Return [x, y] of the center of cell containing provided text 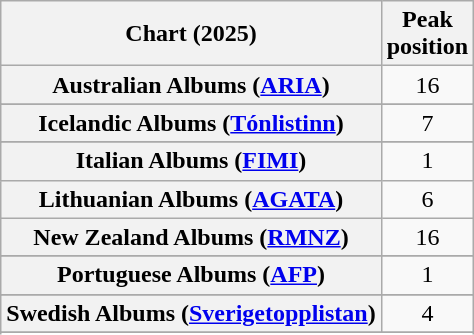
6 [427, 199]
7 [427, 123]
Portuguese Albums (AFP) [191, 275]
Icelandic Albums (Tónlistinn) [191, 123]
Swedish Albums (Sverigetopplistan) [191, 313]
Lithuanian Albums (AGATA) [191, 199]
Australian Albums (ARIA) [191, 85]
New Zealand Albums (RMNZ) [191, 237]
Chart (2025) [191, 34]
Peakposition [427, 34]
Italian Albums (FIMI) [191, 161]
4 [427, 313]
